Pinpoint the cell where the given text exists, returning its [x, y] midpoint coordinate. 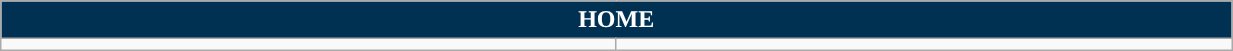
HOME [616, 20]
